For the text-containing cell, return its midpoint in [X, Y] coordinate format. 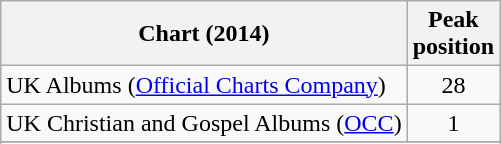
UK Albums (Official Charts Company) [204, 85]
Peakposition [453, 34]
28 [453, 85]
1 [453, 123]
Chart (2014) [204, 34]
UK Christian and Gospel Albums (OCC) [204, 123]
